Return [X, Y] of the center of cell containing provided text 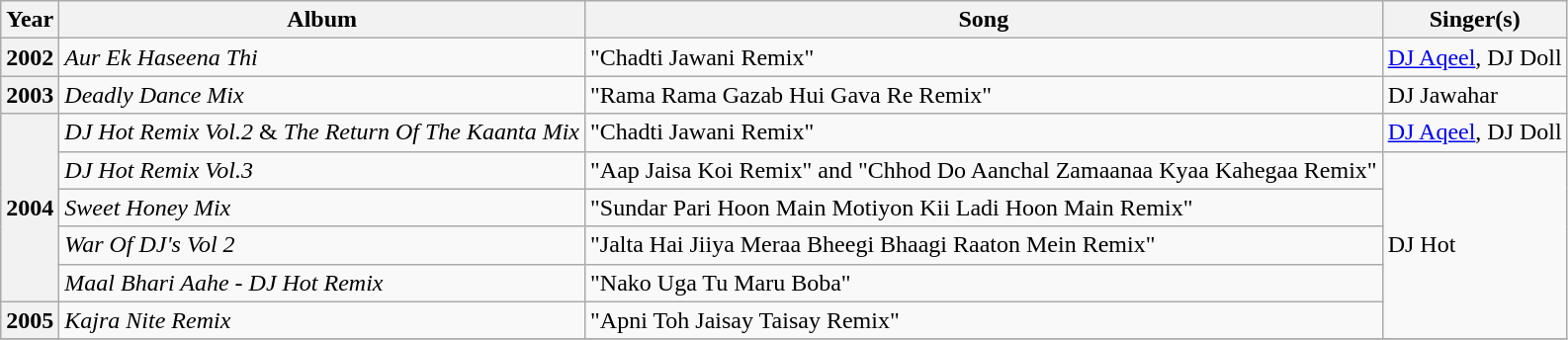
"Sundar Pari Hoon Main Motiyon Kii Ladi Hoon Main Remix" [983, 208]
Album [322, 20]
Deadly Dance Mix [322, 95]
2003 [30, 95]
Maal Bhari Aahe - DJ Hot Remix [322, 283]
Sweet Honey Mix [322, 208]
Year [30, 20]
"Nako Uga Tu Maru Boba" [983, 283]
2004 [30, 208]
Song [983, 20]
DJ Hot [1475, 245]
War Of DJ's Vol 2 [322, 245]
Singer(s) [1475, 20]
"Rama Rama Gazab Hui Gava Re Remix" [983, 95]
Kajra Nite Remix [322, 320]
"Jalta Hai Jiiya Meraa Bheegi Bhaagi Raaton Mein Remix" [983, 245]
DJ Jawahar [1475, 95]
2002 [30, 57]
"Apni Toh Jaisay Taisay Remix" [983, 320]
DJ Hot Remix Vol.3 [322, 170]
2005 [30, 320]
Aur Ek Haseena Thi [322, 57]
"Aap Jaisa Koi Remix" and "Chhod Do Aanchal Zamaanaa Kyaa Kahegaa Remix" [983, 170]
DJ Hot Remix Vol.2 & The Return Of The Kaanta Mix [322, 132]
